Locate the cell with the specified text and output its (X, Y) center coordinate. 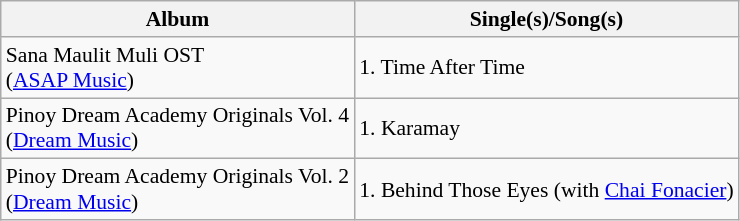
Sana Maulit Muli OST (ASAP Music) (178, 68)
1. Time After Time (546, 68)
1. Karamay (546, 128)
Pinoy Dream Academy Originals Vol. 4 (Dream Music) (178, 128)
1. Behind Those Eyes (with Chai Fonacier) (546, 190)
Pinoy Dream Academy Originals Vol. 2(Dream Music) (178, 190)
Album (178, 19)
Single(s)/Song(s) (546, 19)
